Identify which cell holds the provided text, then report its [x, y] central coordinate. 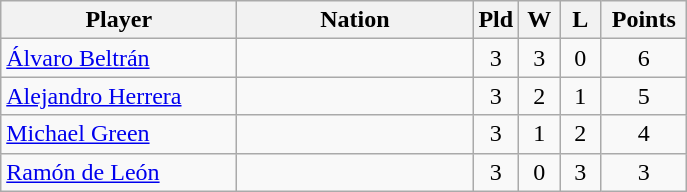
Álvaro Beltrán [119, 58]
W [540, 20]
Nation [355, 20]
Alejandro Herrera [119, 96]
Ramón de León [119, 172]
Points [644, 20]
L [580, 20]
5 [644, 96]
Michael Green [119, 134]
6 [644, 58]
4 [644, 134]
Pld [496, 20]
Player [119, 20]
